From the cell containing the given text, extract its center point as (x, y) coordinate. 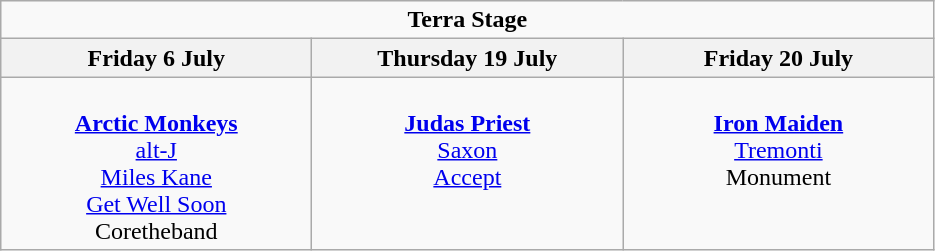
Judas Priest Saxon Accept (468, 164)
Arctic Monkeys alt-J Miles Kane Get Well Soon Coretheband (156, 164)
Terra Stage (468, 20)
Friday 20 July (778, 58)
Iron Maiden Tremonti Monument (778, 164)
Thursday 19 July (468, 58)
Friday 6 July (156, 58)
